Return [x, y] of the center of cell containing provided text 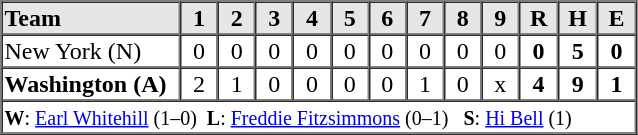
E [616, 18]
7 [425, 18]
x [501, 84]
6 [388, 18]
New York (N) [92, 50]
Team [92, 18]
3 [275, 18]
R [538, 18]
Washington (A) [92, 84]
W: Earl Whitehill (1–0) L: Freddie Fitzsimmons (0–1) S: Hi Bell (1) [319, 116]
8 [463, 18]
H [578, 18]
